From the cell containing the given text, extract its center point as [x, y] coordinate. 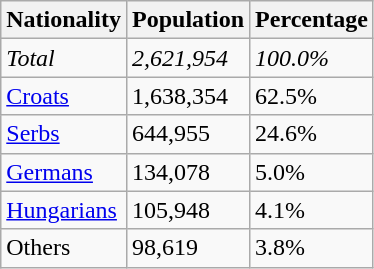
134,078 [188, 172]
2,621,954 [188, 58]
105,948 [188, 210]
Serbs [64, 134]
98,619 [188, 248]
1,638,354 [188, 96]
644,955 [188, 134]
Germans [64, 172]
5.0% [312, 172]
Nationality [64, 20]
Total [64, 58]
24.6% [312, 134]
Population [188, 20]
62.5% [312, 96]
4.1% [312, 210]
Percentage [312, 20]
Others [64, 248]
Croats [64, 96]
100.0% [312, 58]
3.8% [312, 248]
Hungarians [64, 210]
